Return [x, y] of the center of cell containing provided text 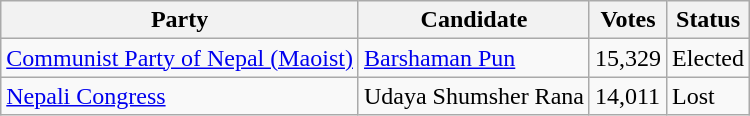
Communist Party of Nepal (Maoist) [180, 58]
Votes [628, 20]
Party [180, 20]
Candidate [474, 20]
Lost [708, 96]
Barshaman Pun [474, 58]
Nepali Congress [180, 96]
14,011 [628, 96]
Elected [708, 58]
Status [708, 20]
15,329 [628, 58]
Udaya Shumsher Rana [474, 96]
